Scan for the cell matching the given text and deliver its (x, y) coordinate at center. 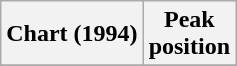
Chart (1994) (72, 34)
Peakposition (189, 34)
